Detect which cell encompasses the target text, then output its [X, Y] center coordinate. 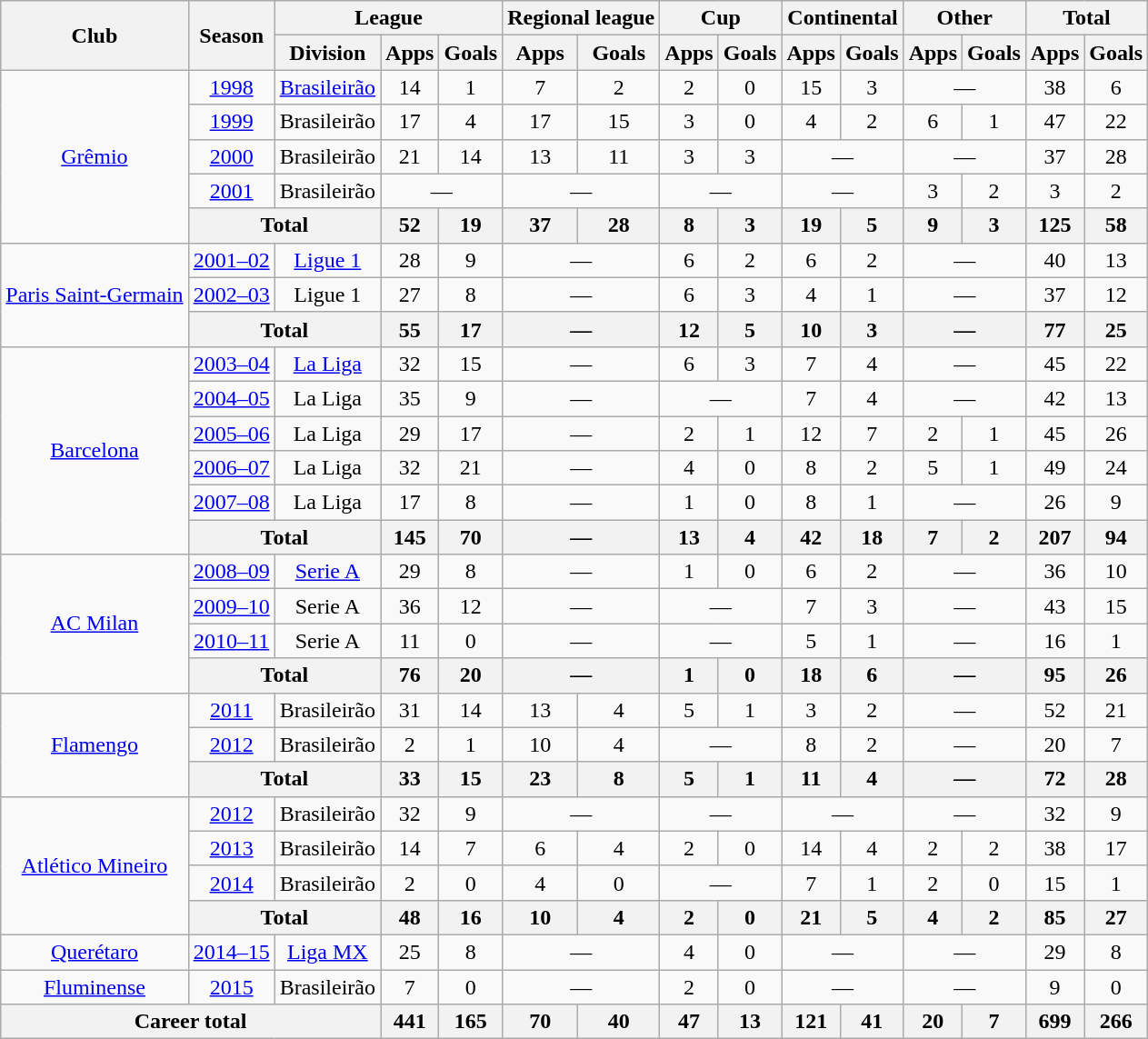
207 [1054, 537]
Club [95, 35]
2008–09 [231, 572]
1999 [231, 122]
165 [471, 1022]
Regional league [582, 18]
2001 [231, 191]
125 [1054, 225]
2002–03 [231, 295]
League [389, 18]
35 [410, 398]
23 [540, 779]
2005–06 [231, 434]
31 [410, 710]
76 [410, 675]
441 [410, 1022]
Cup [721, 18]
Fluminense [95, 986]
85 [1054, 917]
Atlético Mineiro [95, 865]
Querétaro [95, 952]
2000 [231, 156]
Barcelona [95, 450]
48 [410, 917]
121 [811, 1022]
94 [1116, 537]
2009–10 [231, 606]
2013 [231, 848]
Liga MX [327, 952]
49 [1054, 468]
AC Milan [95, 624]
Continental [843, 18]
2015 [231, 986]
95 [1054, 675]
2011 [231, 710]
Division [327, 53]
145 [410, 537]
Flamengo [95, 744]
Paris Saint-Germain [95, 295]
1998 [231, 87]
72 [1054, 779]
Career total [191, 1022]
77 [1054, 329]
24 [1116, 468]
Season [231, 35]
266 [1116, 1022]
43 [1054, 606]
Other [964, 18]
41 [872, 1022]
2003–04 [231, 364]
2006–07 [231, 468]
2010–11 [231, 641]
2004–05 [231, 398]
2014 [231, 883]
58 [1116, 225]
55 [410, 329]
2014–15 [231, 952]
699 [1054, 1022]
33 [410, 779]
2007–08 [231, 503]
2001–02 [231, 260]
Grêmio [95, 156]
